Scan for the cell matching the given text and deliver its [X, Y] coordinate at center. 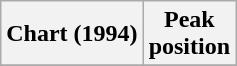
Chart (1994) [72, 34]
Peakposition [189, 34]
